Find where the given text appears and provide that cell's center as (X, Y) coordinate. 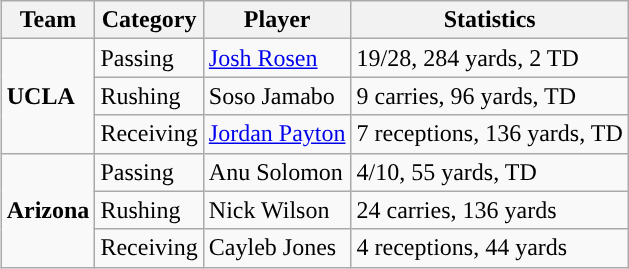
Nick Wilson (277, 210)
Arizona (48, 210)
24 carries, 136 yards (490, 210)
Player (277, 20)
Cayleb Jones (277, 248)
Statistics (490, 20)
Soso Jamabo (277, 96)
Category (149, 20)
7 receptions, 136 yards, TD (490, 134)
Josh Rosen (277, 58)
19/28, 284 yards, 2 TD (490, 58)
Team (48, 20)
Anu Solomon (277, 172)
Jordan Payton (277, 134)
UCLA (48, 96)
4 receptions, 44 yards (490, 248)
4/10, 55 yards, TD (490, 172)
9 carries, 96 yards, TD (490, 96)
